Detect which cell encompasses the target text, then output its [X, Y] center coordinate. 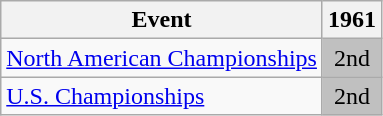
U.S. Championships [162, 96]
North American Championships [162, 58]
1961 [352, 20]
Event [162, 20]
